Extract the [x, y] coordinate from the center of the cell holding the provided text.  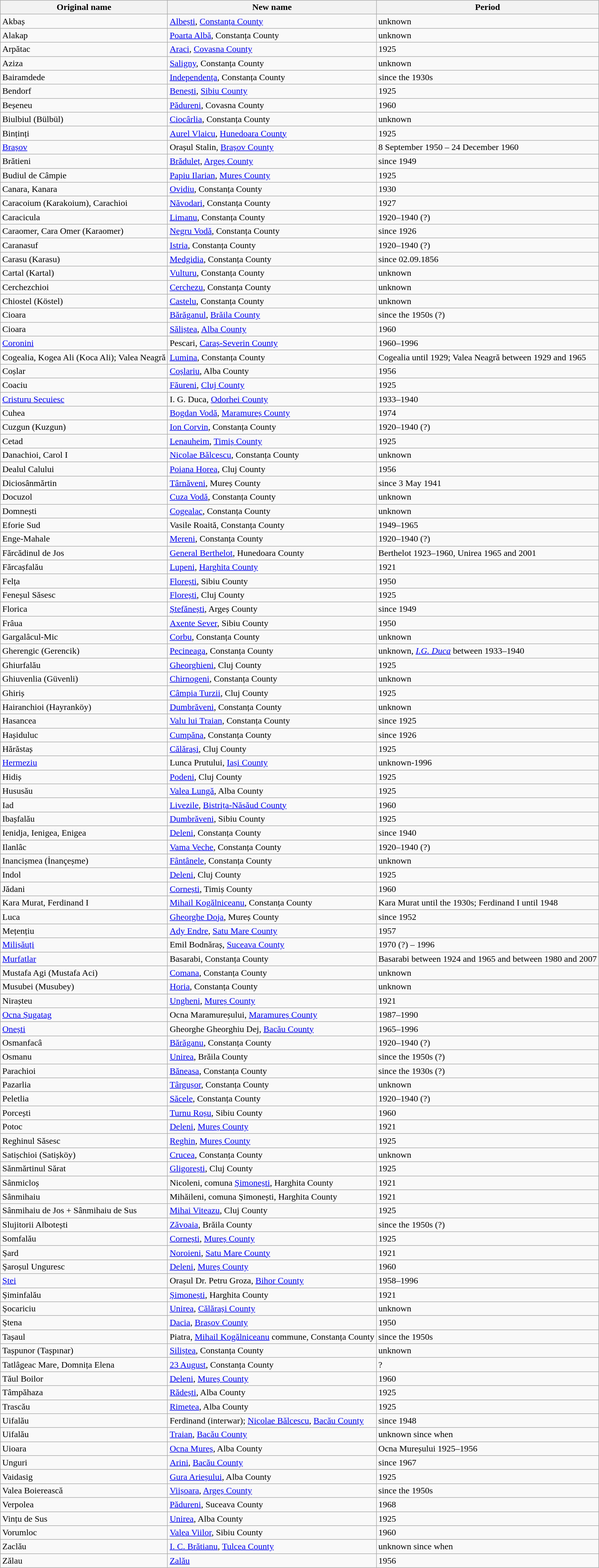
Rimetea, Alba County [272, 1407]
Bairamdede [84, 77]
1957 [488, 931]
Eforie Sud [84, 525]
Mustafa Agi (Mustafa Aci) [84, 973]
since 1925 [488, 721]
Ion Corvin, Constanța County [272, 427]
Vaidasig [84, 1476]
Ghiriș [84, 693]
I. C. Brătianu, Tulcea County [272, 1547]
Trascău [84, 1407]
1930 [488, 189]
Ciocârlia, Constanța County [272, 119]
Crucea, Constanța County [272, 1155]
Peletlia [84, 1099]
Bărăganu, Constanța County [272, 1043]
Livezile, Bistrița-Năsăud County [272, 805]
1960–1996 [488, 343]
Tașpunor (Tașpınar) [84, 1351]
unknown-1996 [488, 763]
8 September 1950 – 24 December 1960 [488, 147]
Kara Murat, Ferdinand I [84, 903]
Ghiuvenlia (Güvenli) [84, 679]
1965–1996 [488, 1029]
1968 [488, 1504]
Osmanu [84, 1057]
Corbu, Constanța County [272, 637]
? [488, 1365]
Axente Sever, Sibiu County [272, 623]
Aziza [84, 63]
Nicoleni, comuna Șimonești, Harghita County [272, 1183]
Tatlâgeac Mare, Domnița Elena [84, 1365]
Târgușor, Constanța County [272, 1085]
since 02.09.1856 [488, 259]
Papiu Ilarian, Mureș County [272, 175]
Ștefănești, Argeș County [272, 609]
Somfalău [84, 1239]
Enge-Mahale [84, 539]
Hususău [84, 791]
Milișăuți [84, 945]
Hasancea [84, 721]
Original name [84, 7]
Emil Bodnăraș, Suceava County [272, 945]
Călărași, Cluj County [272, 749]
Năvodari, Constanța County [272, 203]
Albești, Constanța County [272, 21]
Cornești, Mureș County [272, 1239]
Domnești [84, 511]
Slujitorii Albotești [84, 1225]
Pazarlia [84, 1085]
Jădani [84, 889]
Fântânele, Constanța County [272, 861]
Cuhea [84, 413]
Akbaș [84, 21]
Sânmicloș [84, 1183]
Cornești, Timiș County [272, 889]
Șiminfalău [84, 1294]
Lunca Prutului, Iași County [272, 763]
Comana, Constanța County [272, 973]
Alakap [84, 35]
Gura Arieșului, Alba County [272, 1476]
Uioara [84, 1449]
1974 [488, 413]
Benești, Sibiu County [272, 91]
Zaclău [84, 1547]
Noroieni, Satu Mare County [272, 1253]
Pescari, Caraș-Severin County [272, 343]
Dealul Calului [84, 469]
Limanu, Constanța County [272, 217]
Ferdinand (interwar); Nicolae Bălcescu, Bacău County [272, 1421]
Traian, Bacău County [272, 1435]
Șocariciu [84, 1309]
Sănmărtinul Sărat [84, 1169]
Hidiș [84, 777]
Turnu Roșu, Sibiu County [272, 1113]
Arini, Bacău County [272, 1462]
Diciosânmărtin [84, 483]
Sânmihaiu [84, 1197]
Coșlariu, Alba County [272, 371]
1949–1965 [488, 525]
Nirașteu [84, 1001]
since the 1930s [488, 77]
Carasu (Karasu) [84, 259]
Mihai Viteazu, Cluj County [272, 1211]
Gheorghe Doja, Mureș County [272, 917]
Poarta Albă, Constanța County [272, 35]
I. G. Duca, Odorhei County [272, 399]
Cogealia until 1929; Valea Neagră between 1929 and 1965 [488, 357]
Bărăganul, Brăila County [272, 315]
Cuza Vodă, Constanța County [272, 497]
Târnăveni, Mureș County [272, 483]
Onești [84, 1029]
Biulbiul (Bülbül) [84, 119]
New name [272, 7]
Gargalâcul-Mic [84, 637]
Felța [84, 581]
Musubei (Musubey) [84, 987]
Orașul Dr. Petru Groza, Bihor County [272, 1281]
Independența, Constanța County [272, 77]
Pecineaga, Constanța County [272, 651]
Dumbrăveni, Sibiu County [272, 819]
Coronini [84, 343]
Murfatlar [84, 959]
Medgidia, Constanța County [272, 259]
Coșlar [84, 371]
Piatra, Mihail Kogălniceanu commune, Constanța County [272, 1337]
Șard [84, 1253]
Chiostel (Köstel) [84, 301]
Budiul de Câmpie [84, 175]
23 August, Constanța County [272, 1365]
Cogealia, Kogea Ali (Koca Ali); Valea Neagră [84, 357]
Mihăileni, comuna Șimonești, Harghita County [272, 1197]
since 1967 [488, 1462]
Caranasuf [84, 245]
Binținți [84, 133]
Cerchezu, Constanța County [272, 287]
Tașaul [84, 1337]
Aurel Vlaicu, Hunedoara County [272, 133]
Araci, Covasna County [272, 49]
Vințu de Sus [84, 1519]
Ibașfalău [84, 819]
Mihail Kogălniceanu, Constanța County [272, 903]
Reghinul Săsesc [84, 1141]
Basarabi, Constanța County [272, 959]
Valea Viilor, Sibiu County [272, 1533]
Saligny, Constanța County [272, 63]
since the 1930s (?) [488, 1071]
Vasile Roaită, Constanța County [272, 525]
Zălau [84, 1561]
Zăvoaia, Brăila County [272, 1225]
Unirea, Alba County [272, 1519]
Cartal (Kartal) [84, 273]
Ungheni, Mureș County [272, 1001]
Făureni, Cluj County [272, 385]
Mețențiu [84, 931]
Deleni, Constanța County [272, 833]
Florica [84, 609]
Hașiduluc [84, 735]
Arpătac [84, 49]
Dumbrăveni, Constanța County [272, 707]
since 3 May 1941 [488, 483]
Cuzgun (Kuzgun) [84, 427]
Poiana Horea, Cluj County [272, 469]
Luca [84, 917]
Porcești [84, 1113]
Cumpăna, Constanța County [272, 735]
Parachioi [84, 1071]
Zalău [272, 1561]
Caracicula [84, 217]
Șaroșul Unguresc [84, 1267]
Valea Lungă, Alba County [272, 791]
Cerchezchioi [84, 287]
Mereni, Constanța County [272, 539]
Brătieni [84, 161]
Ienidja, Ienigea, Enigea [84, 833]
Vorumloc [84, 1533]
Horia, Constanța County [272, 987]
Rădești, Alba County [272, 1393]
Florești, Sibiu County [272, 581]
Berthelot 1923–1960, Unirea 1965 and 2001 [488, 553]
Danachioi, Carol I [84, 455]
Frâua [84, 623]
Beșeneu [84, 105]
Lupeni, Harghita County [272, 567]
Brașov [84, 147]
Osmanfacâ [84, 1043]
Fărcădinul de Jos [84, 553]
Ovidiu, Constanța County [272, 189]
Deleni, Cluj County [272, 875]
unknown, I.G. Duca between 1933–1940 [488, 651]
Cogealac, Constanța County [272, 511]
Indol [84, 875]
Feneșul Săsesc [84, 595]
Ocna Mureș, Alba County [272, 1449]
Ocna Șugatag [84, 1015]
Coaciu [84, 385]
Docuzol [84, 497]
1970 (?) – 1996 [488, 945]
Pădureni, Suceava County [272, 1504]
Iad [84, 805]
Unirea, Brăila County [272, 1057]
Ștei [84, 1281]
Pădureni, Covasna County [272, 105]
Siliștea, Constanța County [272, 1351]
Câmpia Turzii, Cluj County [272, 693]
Verpolea [84, 1504]
Ilanlâc [84, 847]
Nicolae Bălcescu, Constanța County [272, 455]
1933–1940 [488, 399]
Gheorghe Gheorghiu Dej, Bacău County [272, 1029]
Satișchioi (Satișköy) [84, 1155]
Gheorghieni, Cluj County [272, 665]
Săcele, Constanța County [272, 1099]
Castelu, Constanța County [272, 301]
Inancișmea (İnançeșme) [84, 861]
Lenauheim, Timiș County [272, 441]
Viișoara, Argeș County [272, 1490]
Period [488, 7]
Orașul Stalin, Brașov County [272, 147]
Bendorf [84, 91]
Cetad [84, 441]
Negru Vodă, Constanța County [272, 231]
Fărcașfalău [84, 567]
Caracoium (Karakoium), Carachioi [84, 203]
since 1940 [488, 833]
Șimonești, Harghita County [272, 1294]
Hermeziu [84, 763]
Podeni, Cluj County [272, 777]
Lumina, Constanța County [272, 357]
Vulturu, Constanța County [272, 273]
Valea Boierească [84, 1490]
Săliștea, Alba County [272, 329]
Ștena [84, 1323]
Sânmihaiu de Jos + Sânmihaiu de Sus [84, 1211]
Valu lui Traian, Constanța County [272, 721]
Bogdan Vodă, Maramureș County [272, 413]
Cristuru Secuiesc [84, 399]
General Berthelot, Hunedoara County [272, 553]
1927 [488, 203]
Caraomer, Cara Omer (Karaomer) [84, 231]
Basarabi between 1924 and 1965 and between 1980 and 2007 [488, 959]
Tâmpăhaza [84, 1393]
1958–1996 [488, 1281]
Potoc [84, 1127]
Ghiurfalău [84, 665]
since 1948 [488, 1421]
since 1952 [488, 917]
Florești, Cluj County [272, 595]
Ady Endre, Satu Mare County [272, 931]
Hărăstaș [84, 749]
Tăul Boilor [84, 1379]
1987–1990 [488, 1015]
Istria, Constanța County [272, 245]
Hairanchioi (Hayranköy) [84, 707]
Chirnogeni, Constanța County [272, 679]
Dacia, Brașov County [272, 1323]
Brăduleț, Argeș County [272, 161]
Băneasa, Constanța County [272, 1071]
Kara Murat until the 1930s; Ferdinand I until 1948 [488, 903]
Ocna Mureșului 1925–1956 [488, 1449]
Vama Veche, Constanța County [272, 847]
Canara, Kanara [84, 189]
Unirea, Călărași County [272, 1309]
Gligorești, Cluj County [272, 1169]
Unguri [84, 1462]
Reghin, Mureș County [272, 1141]
Gherengic (Gerencik) [84, 651]
Ocna Maramureșului, Maramureș County [272, 1015]
